Locate the cell with the specified text and output its (X, Y) center coordinate. 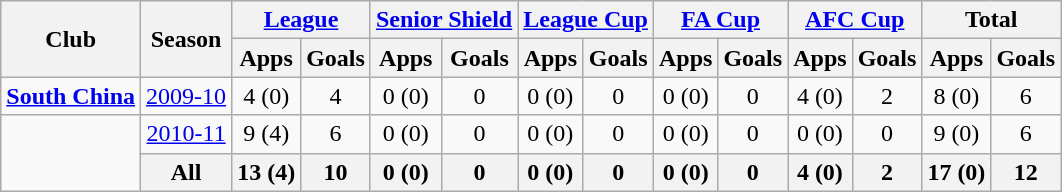
Total (992, 20)
AFC Cup (855, 20)
17 (0) (956, 172)
2009-10 (186, 96)
League Cup (586, 20)
FA Cup (720, 20)
2010-11 (186, 134)
South China (71, 96)
4 (336, 96)
All (186, 172)
9 (0) (956, 134)
10 (336, 172)
8 (0) (956, 96)
Season (186, 39)
League (302, 20)
Senior Shield (444, 20)
13 (4) (266, 172)
Club (71, 39)
9 (4) (266, 134)
12 (1026, 172)
